Identify which cell holds the provided text, then report its [x, y] central coordinate. 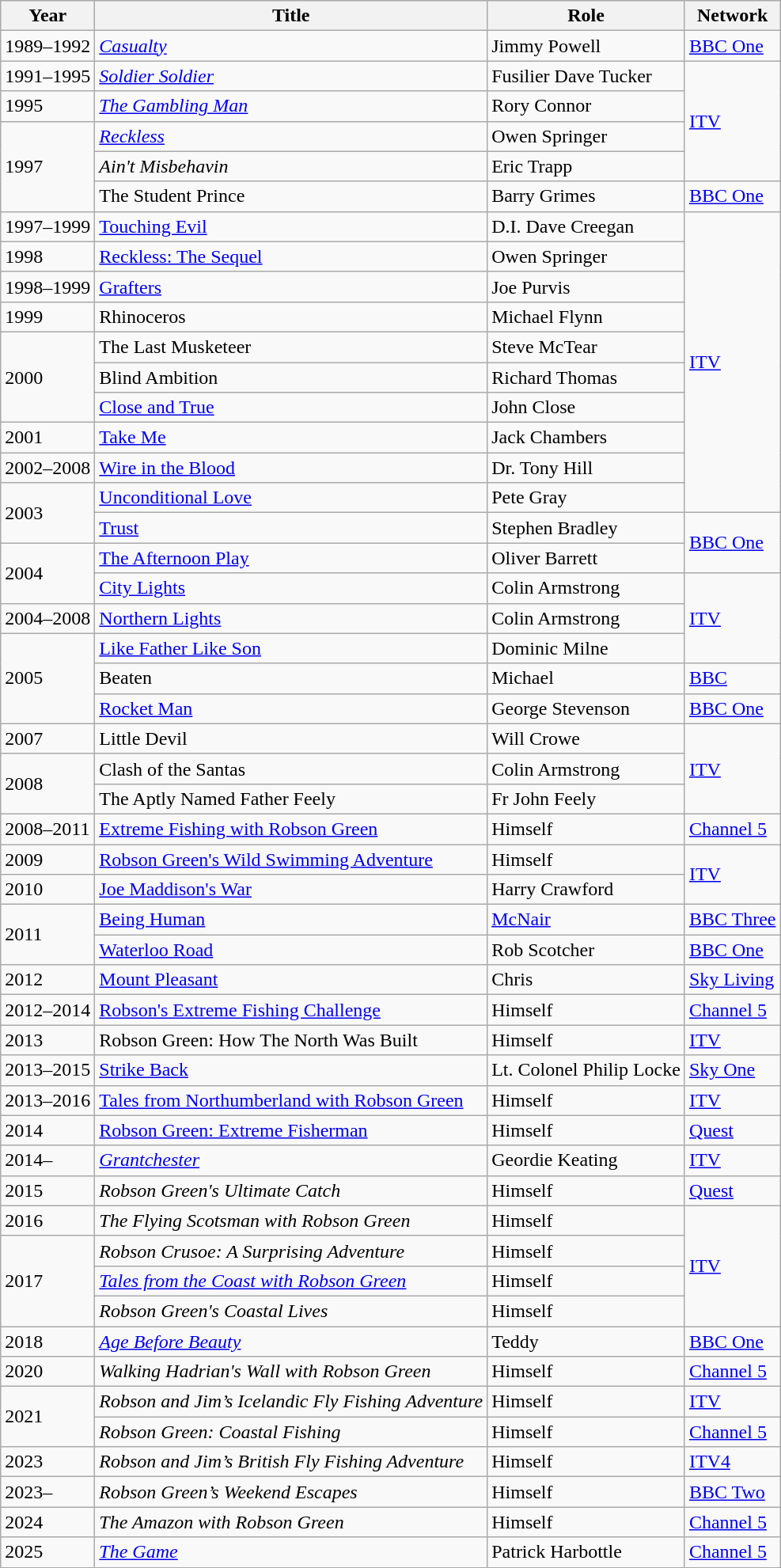
Robson's Extreme Fishing Challenge [291, 1010]
1998–1999 [47, 287]
Extreme Fishing with Robson Green [291, 829]
Wire in the Blood [291, 468]
2017 [47, 1281]
Robson Green's Wild Swimming Adventure [291, 859]
2020 [47, 1372]
Year [47, 16]
Barry Grimes [586, 196]
Title [291, 16]
2016 [47, 1221]
2015 [47, 1190]
Dominic Milne [586, 648]
2008 [47, 784]
Ain't Misbehavin [291, 166]
Joe Purvis [586, 287]
Close and True [291, 408]
2005 [47, 678]
Rhinoceros [291, 317]
2023– [47, 1492]
Soldier Soldier [291, 76]
Robson Green: How The North Was Built [291, 1040]
2023 [47, 1462]
2009 [47, 859]
John Close [586, 408]
Beaten [291, 678]
Clash of the Santas [291, 769]
Touching Evil [291, 226]
D.I. Dave Creegan [586, 226]
Trust [291, 528]
Geordie Keating [586, 1160]
2021 [47, 1417]
1991–1995 [47, 76]
2012 [47, 980]
2025 [47, 1552]
2018 [47, 1342]
Michael Flynn [586, 317]
1997–1999 [47, 226]
Tales from Northumberland with Robson Green [291, 1100]
BBC Three [733, 920]
Will Crowe [586, 738]
2014– [47, 1160]
Sky Living [733, 980]
McNair [586, 920]
Jack Chambers [586, 438]
Steve McTear [586, 347]
2024 [47, 1522]
Robson Green: Coastal Fishing [291, 1432]
2010 [47, 890]
Like Father Like Son [291, 648]
Harry Crawford [586, 890]
Mount Pleasant [291, 980]
Role [586, 16]
BBC [733, 678]
The Last Musketeer [291, 347]
Sky One [733, 1070]
Teddy [586, 1342]
1999 [47, 317]
The Gambling Man [291, 106]
Take Me [291, 438]
Waterloo Road [291, 950]
The Amazon with Robson Green [291, 1522]
2014 [47, 1130]
City Lights [291, 588]
Dr. Tony Hill [586, 468]
Strike Back [291, 1070]
Robson Green's Ultimate Catch [291, 1190]
2012–2014 [47, 1010]
Walking Hadrian's Wall with Robson Green [291, 1372]
Northern Lights [291, 618]
Lt. Colonel Philip Locke [586, 1070]
The Game [291, 1552]
1989–1992 [47, 46]
Age Before Beauty [291, 1342]
BBC Two [733, 1492]
Fusilier Dave Tucker [586, 76]
Chris [586, 980]
2013–2015 [47, 1070]
Robson Crusoe: A Surprising Adventure [291, 1251]
Grafters [291, 287]
Being Human [291, 920]
2013 [47, 1040]
The Aptly Named Father Feely [291, 799]
Robson and Jim’s Icelandic Fly Fishing Adventure [291, 1402]
The Student Prince [291, 196]
2011 [47, 935]
2001 [47, 438]
Michael [586, 678]
Eric Trapp [586, 166]
Robson and Jim’s British Fly Fishing Adventure [291, 1462]
Fr John Feely [586, 799]
Reckless: The Sequel [291, 256]
Patrick Harbottle [586, 1552]
The Flying Scotsman with Robson Green [291, 1221]
Little Devil [291, 738]
Grantchester [291, 1160]
1995 [47, 106]
Robson Green’s Weekend Escapes [291, 1492]
Robson Green's Coastal Lives [291, 1311]
2000 [47, 377]
Reckless [291, 136]
2008–2011 [47, 829]
2004–2008 [47, 618]
1998 [47, 256]
2013–2016 [47, 1100]
Richard Thomas [586, 378]
Unconditional Love [291, 498]
Rory Connor [586, 106]
Robson Green: Extreme Fisherman [291, 1130]
Casualty [291, 46]
Oliver Barrett [586, 558]
1997 [47, 166]
2002–2008 [47, 468]
The Afternoon Play [291, 558]
2003 [47, 513]
Network [733, 16]
Blind Ambition [291, 378]
2007 [47, 738]
2004 [47, 573]
Rocket Man [291, 708]
Stephen Bradley [586, 528]
Pete Gray [586, 498]
George Stevenson [586, 708]
Jimmy Powell [586, 46]
ITV4 [733, 1462]
Tales from the Coast with Robson Green [291, 1281]
Joe Maddison's War [291, 890]
Rob Scotcher [586, 950]
